Pinpoint the cell where the given text exists, returning its [x, y] midpoint coordinate. 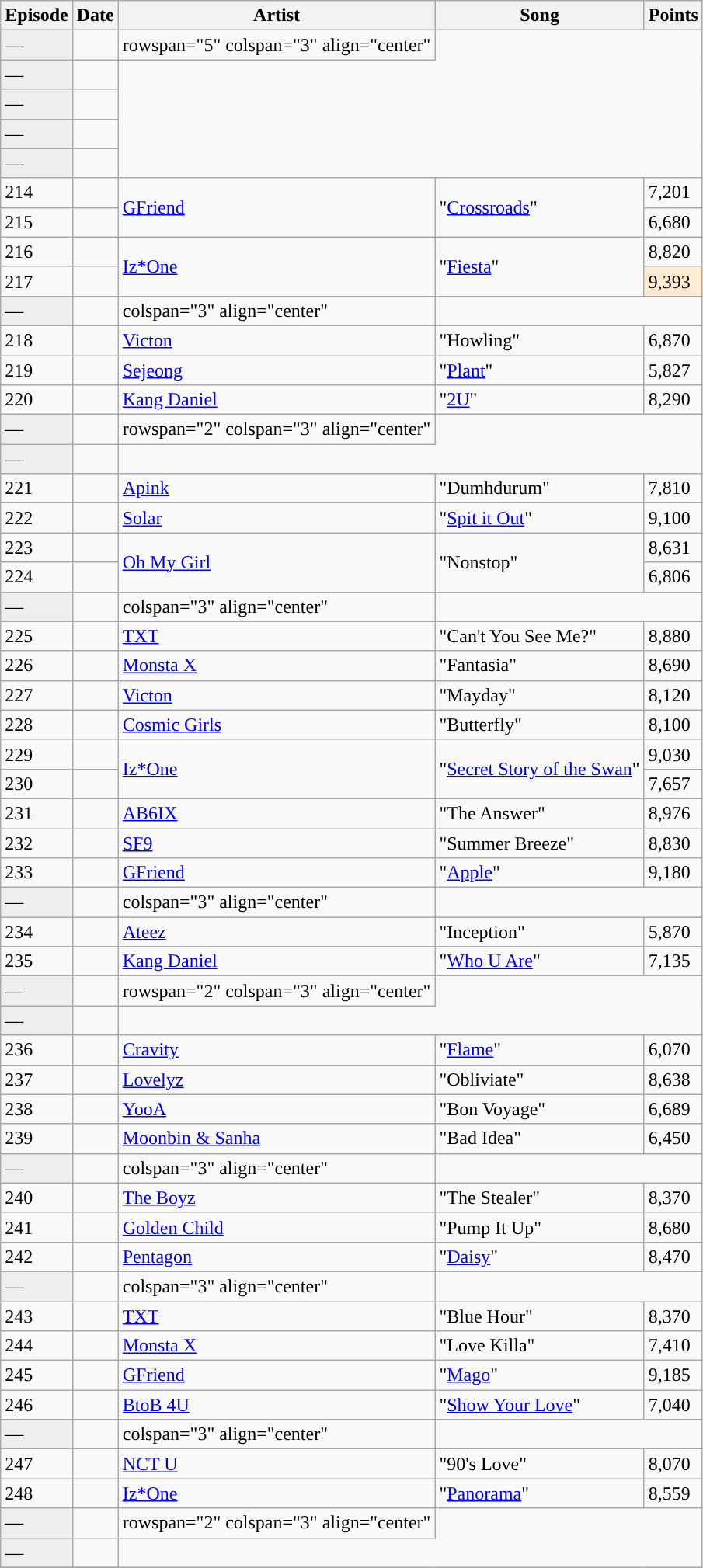
8,559 [673, 1493]
6,870 [673, 340]
Pentagon [277, 1257]
214 [37, 193]
8,690 [673, 666]
246 [37, 1405]
8,470 [673, 1257]
8,830 [673, 843]
8,120 [673, 695]
238 [37, 1109]
"Spit it Out" [539, 518]
AB6IX [277, 813]
8,100 [673, 725]
"Obliviate" [539, 1080]
7,810 [673, 488]
"Flame" [539, 1050]
"2U" [539, 400]
7,657 [673, 784]
"Inception" [539, 932]
8,680 [673, 1227]
Apink [277, 488]
Episode [37, 16]
215 [37, 222]
8,638 [673, 1080]
227 [37, 695]
"Love Killa" [539, 1346]
9,100 [673, 518]
"Apple" [539, 873]
"Blue Hour" [539, 1316]
"Bad Idea" [539, 1139]
"Mayday" [539, 695]
"The Answer" [539, 813]
BtoB 4U [277, 1405]
248 [37, 1493]
7,040 [673, 1405]
"Fiesta" [539, 266]
Oh My Girl [277, 562]
6,680 [673, 222]
Points [673, 16]
218 [37, 340]
7,201 [673, 193]
"Howling" [539, 340]
"Mago" [539, 1375]
231 [37, 813]
8,290 [673, 400]
Golden Child [277, 1227]
"Daisy" [539, 1257]
237 [37, 1080]
Ateez [277, 932]
242 [37, 1257]
229 [37, 754]
9,030 [673, 754]
222 [37, 518]
SF9 [277, 843]
Solar [277, 518]
"Crossroads" [539, 207]
239 [37, 1139]
245 [37, 1375]
NCT U [277, 1464]
Moonbin & Sanha [277, 1139]
"Pump It Up" [539, 1227]
223 [37, 548]
217 [37, 281]
Cravity [277, 1050]
219 [37, 370]
"Summer Breeze" [539, 843]
5,827 [673, 370]
9,393 [673, 281]
6,070 [673, 1050]
"Plant" [539, 370]
"90's Love" [539, 1464]
230 [37, 784]
"Bon Voyage" [539, 1109]
8,070 [673, 1464]
228 [37, 725]
247 [37, 1464]
8,631 [673, 548]
"Fantasia" [539, 666]
8,820 [673, 252]
"Secret Story of the Swan" [539, 769]
Date [95, 16]
9,180 [673, 873]
232 [37, 843]
rowspan="5" colspan="3" align="center" [277, 45]
YooA [277, 1109]
"Show Your Love" [539, 1405]
Sejeong [277, 370]
6,450 [673, 1139]
240 [37, 1198]
226 [37, 666]
Lovelyz [277, 1080]
8,976 [673, 813]
7,135 [673, 961]
220 [37, 400]
"Who U Are" [539, 961]
The Boyz [277, 1198]
243 [37, 1316]
7,410 [673, 1346]
8,880 [673, 636]
236 [37, 1050]
6,689 [673, 1109]
244 [37, 1346]
216 [37, 252]
Artist [277, 16]
233 [37, 873]
"Panorama" [539, 1493]
221 [37, 488]
5,870 [673, 932]
225 [37, 636]
"Nonstop" [539, 562]
Song [539, 16]
"Butterfly" [539, 725]
Cosmic Girls [277, 725]
241 [37, 1227]
9,185 [673, 1375]
224 [37, 577]
"The Stealer" [539, 1198]
"Dumhdurum" [539, 488]
"Can't You See Me?" [539, 636]
6,806 [673, 577]
235 [37, 961]
234 [37, 932]
